Capture the cell that displays the provided text and extract its (x, y) central coordinate. 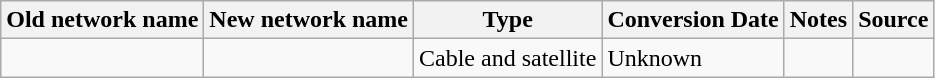
Source (894, 20)
Old network name (102, 20)
Notes (818, 20)
Type (508, 20)
Cable and satellite (508, 58)
New network name (309, 20)
Unknown (693, 58)
Conversion Date (693, 20)
